Provide the [X, Y] coordinate of the cell's center where the given text is located.  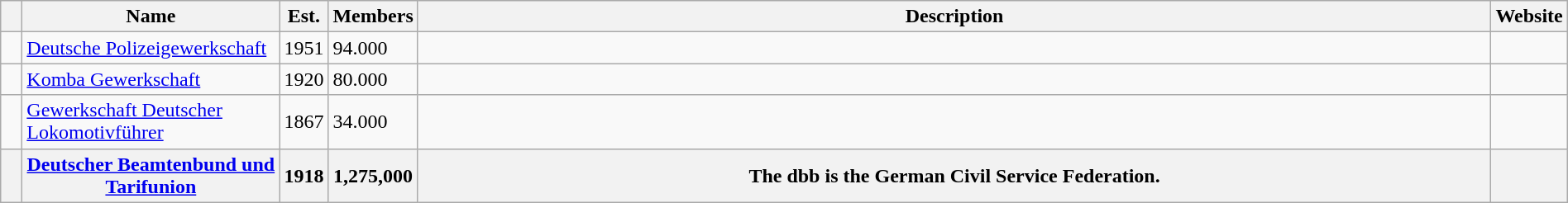
1918 [304, 175]
Est. [304, 17]
34.000 [373, 122]
Members [373, 17]
Name [151, 17]
1,275,000 [373, 175]
1867 [304, 122]
Gewerkschaft Deutscher Lokomotivführer [151, 122]
80.000 [373, 79]
Description [954, 17]
The dbb is the German Civil Service Federation. [954, 175]
Deutscher Beamtenbund und Tarifunion [151, 175]
1951 [304, 48]
94.000 [373, 48]
Komba Gewerkschaft [151, 79]
Website [1529, 17]
Deutsche Polizeigewerkschaft [151, 48]
1920 [304, 79]
